Identify which cell holds the provided text, then report its [X, Y] central coordinate. 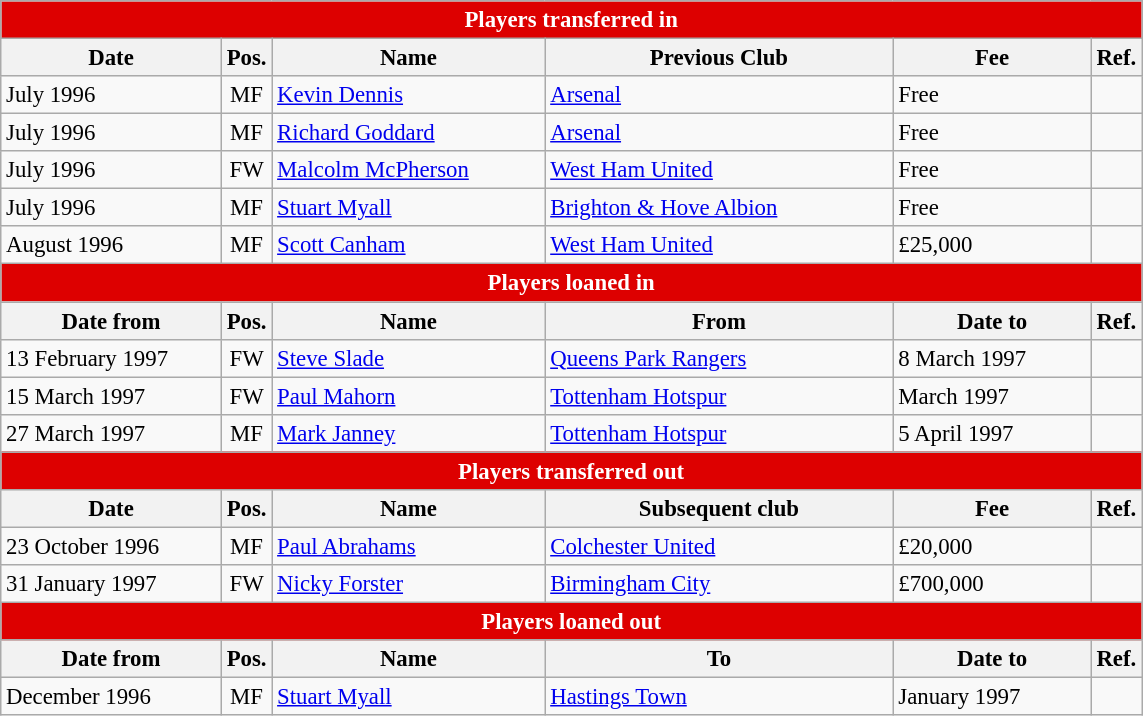
8 March 1997 [992, 358]
Mark Janney [408, 433]
Colchester United [719, 546]
Nicky Forster [408, 584]
Paul Mahorn [408, 396]
Players loaned out [572, 621]
Kevin Dennis [408, 95]
Hastings Town [719, 697]
5 April 1997 [992, 433]
31 January 1997 [112, 584]
15 March 1997 [112, 396]
August 1996 [112, 245]
Birmingham City [719, 584]
Richard Goddard [408, 133]
27 March 1997 [112, 433]
Players loaned in [572, 283]
£700,000 [992, 584]
£20,000 [992, 546]
Scott Canham [408, 245]
January 1997 [992, 697]
December 1996 [112, 697]
Malcolm McPherson [408, 170]
Players transferred out [572, 471]
Brighton & Hove Albion [719, 208]
13 February 1997 [112, 358]
Previous Club [719, 58]
£25,000 [992, 245]
Steve Slade [408, 358]
Paul Abrahams [408, 546]
Players transferred in [572, 20]
March 1997 [992, 396]
Subsequent club [719, 509]
From [719, 321]
To [719, 659]
Queens Park Rangers [719, 358]
23 October 1996 [112, 546]
